Provide the [X, Y] coordinate of the cell's center where the given text is located.  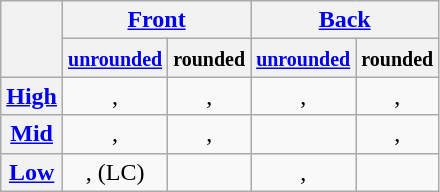
Front [157, 20]
, (LC) [116, 172]
Mid [32, 134]
High [32, 96]
Low [32, 172]
Back [345, 20]
